Return [x, y] of the center of cell containing provided text 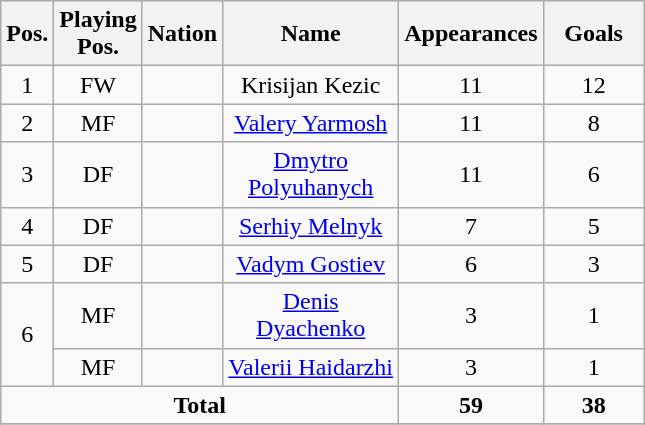
8 [594, 123]
12 [594, 85]
Pos. [28, 34]
Nation [182, 34]
38 [594, 405]
Vadym Gostiev [311, 264]
Krisijan Kezic [311, 85]
2 [28, 123]
Valerii Haidarzhi [311, 367]
Dmytro Polyuhanych [311, 174]
Appearances [471, 34]
7 [471, 226]
Denis Dyachenko [311, 316]
4 [28, 226]
FW [98, 85]
Playing Pos. [98, 34]
Goals [594, 34]
Name [311, 34]
Total [200, 405]
59 [471, 405]
Valery Yarmosh [311, 123]
Serhiy Melnyk [311, 226]
